Identify which cell holds the provided text, then report its [x, y] central coordinate. 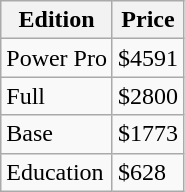
Education [57, 172]
$2800 [148, 96]
$4591 [148, 58]
Full [57, 96]
Edition [57, 20]
$1773 [148, 134]
$628 [148, 172]
Power Pro [57, 58]
Price [148, 20]
Base [57, 134]
